Output the [X, Y] coordinate of the center of the cell containing the given text.  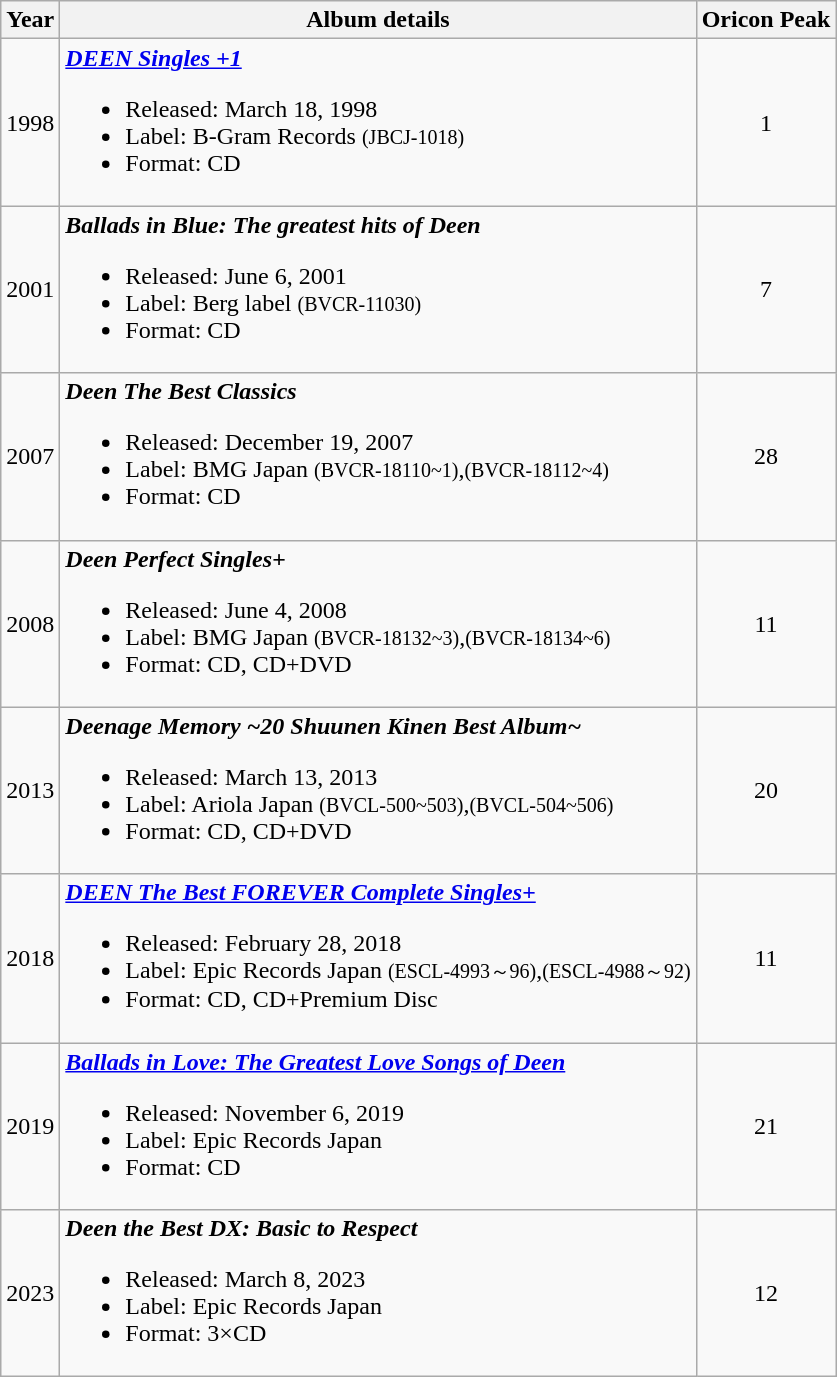
Ballads in Blue: The greatest hits of DeenReleased: June 6, 2001Label: Berg label (BVCR-11030)Format: CD [378, 290]
12 [766, 1294]
2001 [30, 290]
Oricon Peak [766, 20]
Deen the Best DX: Basic to RespectReleased: March 8, 2023Label: Epic Records JapanFormat: 3×CD [378, 1294]
2013 [30, 790]
2018 [30, 958]
Deen The Best ClassicsReleased: December 19, 2007Label: BMG Japan (BVCR-18110~1),(BVCR-18112~4)Format: CD [378, 456]
Year [30, 20]
2023 [30, 1294]
28 [766, 456]
Ballads in Love: The Greatest Love Songs of DeenReleased: November 6, 2019Label: Epic Records JapanFormat: CD [378, 1126]
Deen Perfect Singles+Released: June 4, 2008Label: BMG Japan (BVCR-18132~3),(BVCR-18134~6)Format: CD, CD+DVD [378, 624]
2008 [30, 624]
7 [766, 290]
2007 [30, 456]
Deenage Memory ~20 Shuunen Kinen Best Album~Released: March 13, 2013Label: Ariola Japan (BVCL-500~503),(BVCL-504~506)Format: CD, CD+DVD [378, 790]
2019 [30, 1126]
Album details [378, 20]
20 [766, 790]
21 [766, 1126]
1998 [30, 122]
1 [766, 122]
DEEN The Best FOREVER Complete Singles+Released: February 28, 2018Label: Epic Records Japan (ESCL-4993～96),(ESCL-4988～92)Format: CD, CD+Premium Disc [378, 958]
DEEN Singles +1Released: March 18, 1998Label: B-Gram Records (JBCJ-1018)Format: CD [378, 122]
